Find where the given text appears and provide that cell's center as (X, Y) coordinate. 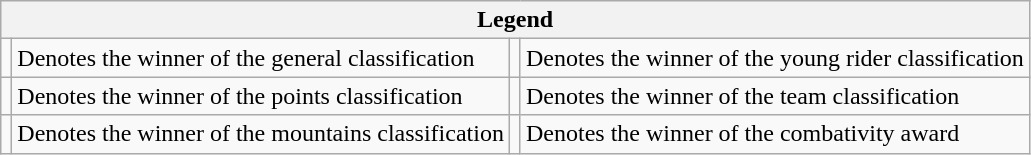
Legend (516, 20)
Denotes the winner of the combativity award (774, 134)
Denotes the winner of the points classification (261, 96)
Denotes the winner of the young rider classification (774, 58)
Denotes the winner of the general classification (261, 58)
Denotes the winner of the team classification (774, 96)
Denotes the winner of the mountains classification (261, 134)
